Return the (X, Y) coordinate for the center point of the cell that contains the specified text.  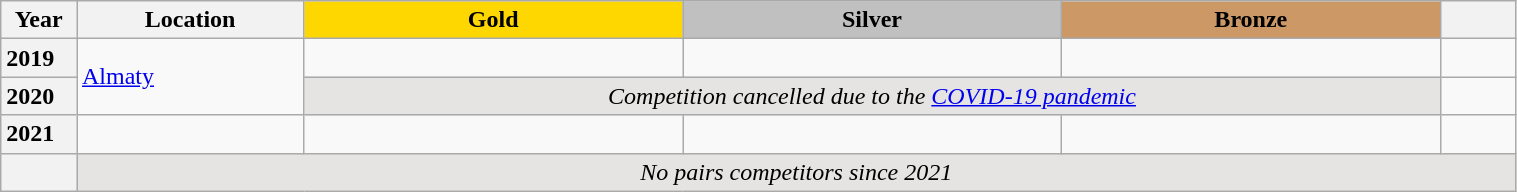
2019 (39, 58)
Almaty (190, 77)
Competition cancelled due to the COVID-19 pandemic (872, 96)
Silver (872, 20)
Location (190, 20)
Year (39, 20)
No pairs competitors since 2021 (796, 172)
Gold (494, 20)
2020 (39, 96)
2021 (39, 134)
Bronze (1250, 20)
